Search for the cell housing the specified text and yield its (x, y) center coordinate. 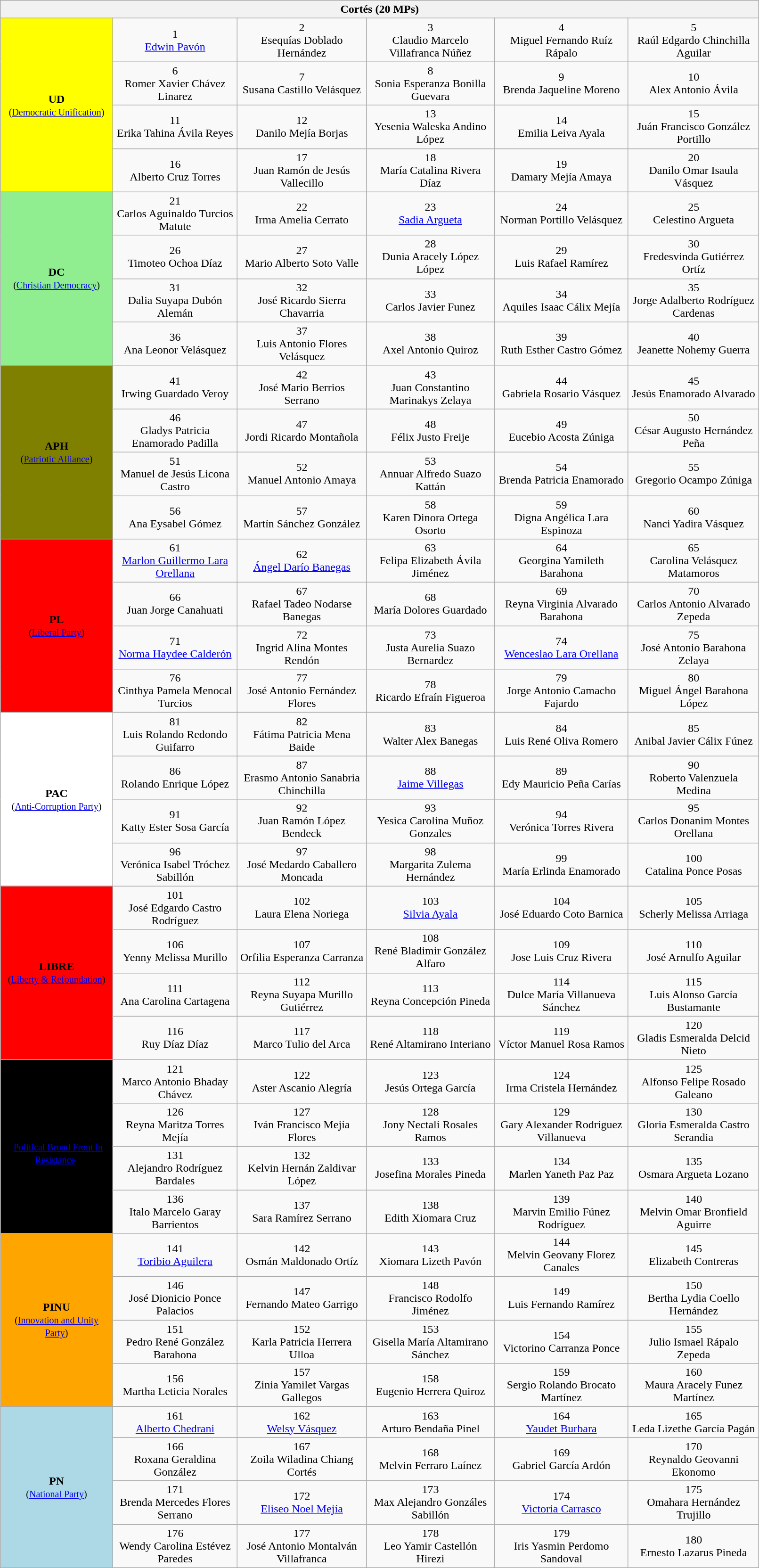
8Sonia Esperanza Bonilla Guevara (430, 83)
122Aster Ascanio Alegría (302, 1081)
130Gloria Esmeralda Castro Serandia (694, 1125)
72Ingrid Alina Montes Rendón (302, 648)
128Jony Nectalí Rosales Ramos (430, 1125)
2Esequías Doblado Hernández (302, 40)
12Danilo Mejía Borjas (302, 127)
24Norman Portillo Velásquez (561, 213)
107Orfilia Esperanza Carranza (302, 951)
19Damary Mejía Amaya (561, 170)
150Bertha Lydia Coello Hernández (694, 1298)
33Carlos Javier Funez (430, 300)
156Martha Leticia Norales (175, 1385)
129Gary Alexander Rodríguez Villanueva (561, 1125)
63Felipa Elizabeth Ávila Jiménez (430, 561)
48Félix Justo Freije (430, 430)
65Carolina Velásquez Matamoros (694, 561)
PN(National Party) (57, 1487)
147Fernando Mateo Garrigo (302, 1298)
158Eugenio Herrera Quiroz (430, 1385)
LIBRE(Liberty & Refoundation) (57, 973)
32José Ricardo Sierra Chavarria (302, 300)
PINU(Innovation and Unity Party) (57, 1320)
39Ruth Esther Castro Gómez (561, 344)
21Carlos Aguinaldo Turcios Matute (175, 213)
161Alberto Chedrani (175, 1422)
89Edy Mauricio Peña Carías (561, 778)
127Iván Francisco Mejía Flores (302, 1125)
115Luis Alonso García Bustamante (694, 994)
74Wenceslao Lara Orellana (561, 648)
69Reyna Virginia Alvarado Barahona (561, 604)
93Yesica Carolina Muñoz Gonzales (430, 821)
73Justa Aurelia Suazo Bernardez (430, 648)
110José Arnulfo Aguilar (694, 951)
124Irma Cristela Hernández (561, 1081)
49Eucebio Acosta Zúniga (561, 430)
53Annuar Alfredo Suazo Kattán (430, 474)
83Walter Alex Banegas (430, 734)
4Miguel Fernando Ruíz Rápalo (561, 40)
133Josefina Morales Pineda (430, 1168)
169Gabriel García Ardón (561, 1459)
26Timoteo Ochoa Díaz (175, 257)
179Iris Yasmin Perdomo Sandoval (561, 1546)
22Irma Amelia Cerrato (302, 213)
52Manuel Antonio Amaya (302, 474)
42José Mario Berrios Serrano (302, 387)
55Gregorio Ocampo Zúniga (694, 474)
159Sergio Rolando Brocato Martínez (561, 1385)
178Leo Yamir Castellón Hirezi (430, 1546)
113Reyna Concepción Pineda (430, 994)
18María Catalina Rivera Díaz (430, 170)
79Jorge Antonio Camacho Fajardo (561, 691)
46Gladys Patricia Enamorado Padilla (175, 430)
87Erasmo Antonio Sanabria Chinchilla (302, 778)
16Alberto Cruz Torres (175, 170)
160Maura Aracely Funez Martínez (694, 1385)
117Marco Tulio del Arca (302, 1038)
145Elizabeth Contreras (694, 1255)
118René Altamirano Interiano (430, 1038)
180Ernesto Lazarus Pineda (694, 1546)
85Anibal Javier Cálix Fúnez (694, 734)
81Luis Rolando Redondo Guifarro (175, 734)
131Alejandro Rodríguez Bardales (175, 1168)
163Arturo Bendaña Pinel (430, 1422)
66Juan Jorge Canahuati (175, 604)
45Jesús Enamorado Alvarado (694, 387)
FAPER(Political Broad Front in Resistance) (57, 1146)
68María Dolores Guardado (430, 604)
64Georgina Yamileth Barahona (561, 561)
5Raúl Edgardo Chinchilla Aguilar (694, 40)
25Celestino Argueta (694, 213)
104José Eduardo Coto Barnica (561, 908)
168Melvin Ferraro Laínez (430, 1459)
142Osmán Maldonado Ortíz (302, 1255)
94Verónica Torres Rivera (561, 821)
136Italo Marcelo Garay Barrientos (175, 1211)
43Juan Constantino Marinakys Zelaya (430, 387)
31Dalia Suyapa Dubón Alemán (175, 300)
120Gladis Esmeralda Delcid Nieto (694, 1038)
57Martín Sánchez González (302, 517)
80Miguel Ángel Barahona López (694, 691)
88Jaime Villegas (430, 778)
77José Antonio Fernández Flores (302, 691)
37Luis Antonio Flores Velásquez (302, 344)
35Jorge Adalberto Rodríguez Cardenas (694, 300)
84Luis René Oliva Romero (561, 734)
61Marlon Guillermo Lara Orellana (175, 561)
82Fátima Patricia Mena Baide (302, 734)
111Ana Carolina Cartagena (175, 994)
108René Bladimir González Alfaro (430, 951)
167Zoila Wiladina Chiang Cortés (302, 1459)
86Rolando Enrique López (175, 778)
123Jesús Ortega García (430, 1081)
153Gisella María Altamirano Sánchez (430, 1342)
154Victorino Carranza Ponce (561, 1342)
APH(Patriotic Alliance) (57, 452)
54Brenda Patricia Enamorado (561, 474)
98Margarita Zulema Hernández (430, 864)
112Reyna Suyapa Murillo Gutiérrez (302, 994)
109Jose Luis Cruz Rivera (561, 951)
139Marvin Emilio Fúnez Rodríguez (561, 1211)
116Ruy Díaz Díaz (175, 1038)
173Max Alejandro Gonzáles Sabillón (430, 1502)
103Silvia Ayala (430, 908)
95Carlos Donanim Montes Orellana (694, 821)
15Juán Francisco González Portillo (694, 127)
146José Dionicio Ponce Palacios (175, 1298)
100Catalina Ponce Posas (694, 864)
177José Antonio Montalván Villafranca (302, 1546)
90Roberto Valenzuela Medina (694, 778)
75José Antonio Barahona Zelaya (694, 648)
164Yaudet Burbara (561, 1422)
125Alfonso Felipe Rosado Galeano (694, 1081)
96Verónica Isabel Tróchez Sabillón (175, 864)
59Digna Angélica Lara Espinoza (561, 517)
151Pedro René González Barahona (175, 1342)
PL(Liberal Party) (57, 626)
14Emilia Leiva Ayala (561, 127)
3Claudio Marcelo Villafranca Núñez (430, 40)
106Yenny Melissa Murillo (175, 951)
6Romer Xavier Chávez Linarez (175, 83)
175Omahara Hernández Trujillo (694, 1502)
27Mario Alberto Soto Valle (302, 257)
38Axel Antonio Quiroz (430, 344)
101José Edgardo Castro Rodríguez (175, 908)
138Edith Xiomara Cruz (430, 1211)
23Sadia Argueta (430, 213)
132Kelvin Hernán Zaldivar López (302, 1168)
144Melvin Geovany Florez Canales (561, 1255)
148Francisco Rodolfo Jiménez (430, 1298)
162Welsy Vásquez (302, 1422)
174Victoria Carrasco (561, 1502)
DC(Christian Democracy) (57, 279)
13Yesenia Waleska Andino López (430, 127)
126Reyna Maritza Torres Mejía (175, 1125)
78Ricardo Efraín Figueroa (430, 691)
34Aquiles Isaac Cálix Mejía (561, 300)
76Cinthya Pamela Menocal Turcios (175, 691)
152Karla Patricia Herrera Ulloa (302, 1342)
47Jordi Ricardo Montañola (302, 430)
171Brenda Mercedes Flores Serrano (175, 1502)
44Gabriela Rosario Vásquez (561, 387)
56Ana Eysabel Gómez (175, 517)
10Alex Antonio Ávila (694, 83)
9Brenda Jaqueline Moreno (561, 83)
165Leda Lizethe García Pagán (694, 1422)
155Julio Ismael Rápalo Zepeda (694, 1342)
119Víctor Manuel Rosa Ramos (561, 1038)
62Ángel Darío Banegas (302, 561)
67Rafael Tadeo Nodarse Banegas (302, 604)
51Manuel de Jesús Licona Castro (175, 474)
134Marlen Yaneth Paz Paz (561, 1168)
29Luis Rafael Ramírez (561, 257)
97José Medardo Caballero Moncada (302, 864)
7Susana Castillo Velásquez (302, 83)
170Reynaldo Geovanni Ekonomo (694, 1459)
50César Augusto Hernández Peña (694, 430)
20Danilo Omar Isaula Vásquez (694, 170)
92Juan Ramón López Bendeck (302, 821)
143Xiomara Lizeth Pavón (430, 1255)
141Toribio Aguilera (175, 1255)
1Edwin Pavón (175, 40)
36Ana Leonor Velásquez (175, 344)
121Marco Antonio Bhaday Chávez (175, 1081)
17Juan Ramón de Jesús Vallecillo (302, 170)
140Melvin Omar Bronfield Aguirre (694, 1211)
PAC(Anti-Corruption Party) (57, 799)
28Dunia Aracely López López (430, 257)
137Sara Ramírez Serrano (302, 1211)
166Roxana Geraldina González (175, 1459)
102Laura Elena Noriega (302, 908)
114Dulce María Villanueva Sánchez (561, 994)
135Osmara Argueta Lozano (694, 1168)
70Carlos Antonio Alvarado Zepeda (694, 604)
149Luis Fernando Ramírez (561, 1298)
UD(Democratic Unification) (57, 105)
41Irwing Guardado Veroy (175, 387)
58Karen Dinora Ortega Osorto (430, 517)
Cortés (20 MPs) (380, 9)
60Nanci Yadira Vásquez (694, 517)
172Eliseo Noel Mejía (302, 1502)
71Norma Haydee Calderón (175, 648)
176Wendy Carolina Estévez Paredes (175, 1546)
157Zinia Yamilet Vargas Gallegos (302, 1385)
40Jeanette Nohemy Guerra (694, 344)
99María Erlinda Enamorado (561, 864)
91Katty Ester Sosa García (175, 821)
30Fredesvinda Gutiérrez Ortíz (694, 257)
105Scherly Melissa Arriaga (694, 908)
11Erika Tahina Ávila Reyes (175, 127)
